Output the (x, y) coordinate of the center of the cell containing the given text.  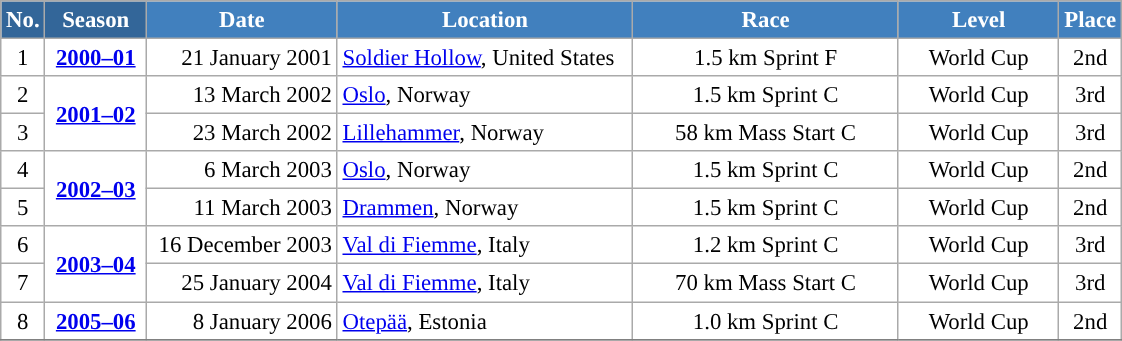
8 (23, 321)
Place (1090, 20)
3 (23, 133)
1.2 km Sprint C (766, 245)
Level (978, 20)
Season (96, 20)
2001–02 (96, 114)
Otepää, Estonia (485, 321)
11 March 2003 (242, 208)
Location (485, 20)
8 January 2006 (242, 321)
21 January 2001 (242, 58)
Date (242, 20)
Drammen, Norway (485, 208)
25 January 2004 (242, 283)
2002–03 (96, 188)
2 (23, 95)
No. (23, 20)
4 (23, 170)
1 (23, 58)
2000–01 (96, 58)
58 km Mass Start C (766, 133)
70 km Mass Start C (766, 283)
2003–04 (96, 264)
7 (23, 283)
2005–06 (96, 321)
6 March 2003 (242, 170)
Lillehammer, Norway (485, 133)
Soldier Hollow, United States (485, 58)
Race (766, 20)
23 March 2002 (242, 133)
13 March 2002 (242, 95)
6 (23, 245)
1.0 km Sprint C (766, 321)
5 (23, 208)
16 December 2003 (242, 245)
1.5 km Sprint F (766, 58)
